Output the [x, y] coordinate of the center of the cell containing the given text.  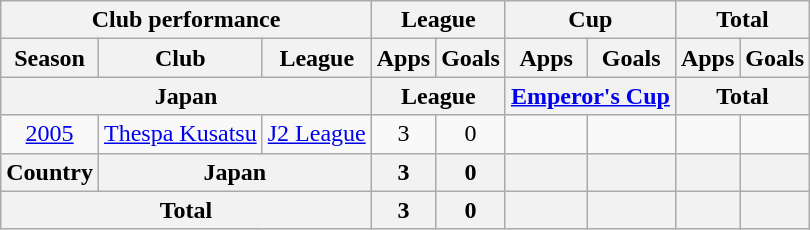
Season [50, 58]
Emperor's Cup [590, 96]
Thespa Kusatsu [180, 134]
J2 League [316, 134]
Club performance [186, 20]
Club [180, 58]
Country [50, 172]
Cup [590, 20]
2005 [50, 134]
